Detect which cell encompasses the target text, then output its [x, y] center coordinate. 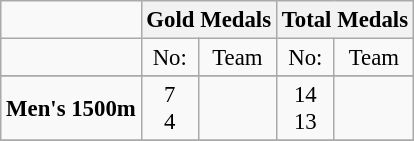
Total Medals [344, 20]
Men's 1500m [71, 108]
Gold Medals [208, 20]
14 13 [305, 108]
7 4 [170, 108]
